Identify which cell holds the provided text, then report its [X, Y] central coordinate. 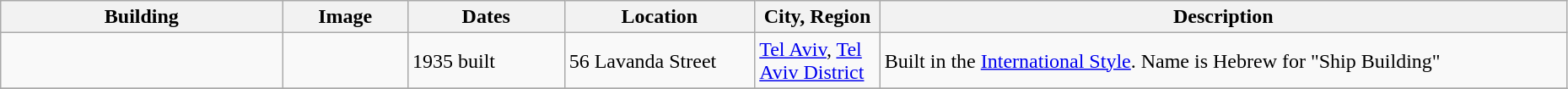
Location [660, 17]
Dates [486, 17]
56 Lavanda Street [660, 61]
Image [346, 17]
City, Region [818, 17]
Built in the International Style. Name is Hebrew for "Ship Building" [1223, 61]
Building [142, 17]
Description [1223, 17]
1935 built [486, 61]
Tel Aviv, Tel Aviv District [818, 61]
